Return [X, Y] of the center of cell containing provided text 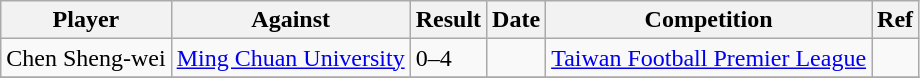
Against [290, 20]
Player [86, 20]
Taiwan Football Premier League [709, 58]
Competition [709, 20]
Date [516, 20]
Ming Chuan University [290, 58]
Chen Sheng-wei [86, 58]
0–4 [448, 58]
Result [448, 20]
Ref [896, 20]
